Detect which cell encompasses the target text, then output its [x, y] center coordinate. 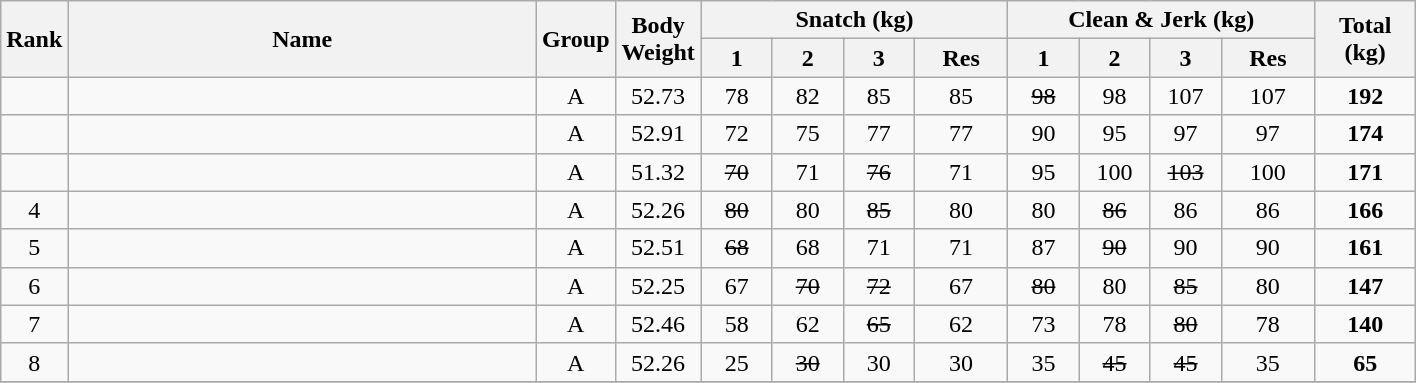
73 [1044, 324]
166 [1366, 210]
5 [34, 248]
171 [1366, 172]
58 [736, 324]
4 [34, 210]
76 [878, 172]
103 [1186, 172]
174 [1366, 134]
Rank [34, 39]
52.25 [658, 286]
Name [302, 39]
192 [1366, 96]
Clean & Jerk (kg) [1162, 20]
52.91 [658, 134]
75 [808, 134]
140 [1366, 324]
Group [576, 39]
52.73 [658, 96]
6 [34, 286]
82 [808, 96]
52.51 [658, 248]
147 [1366, 286]
52.46 [658, 324]
Total (kg) [1366, 39]
Body Weight [658, 39]
Snatch (kg) [854, 20]
51.32 [658, 172]
8 [34, 362]
25 [736, 362]
87 [1044, 248]
7 [34, 324]
161 [1366, 248]
